Output the (x, y) coordinate of the center of the cell containing the given text.  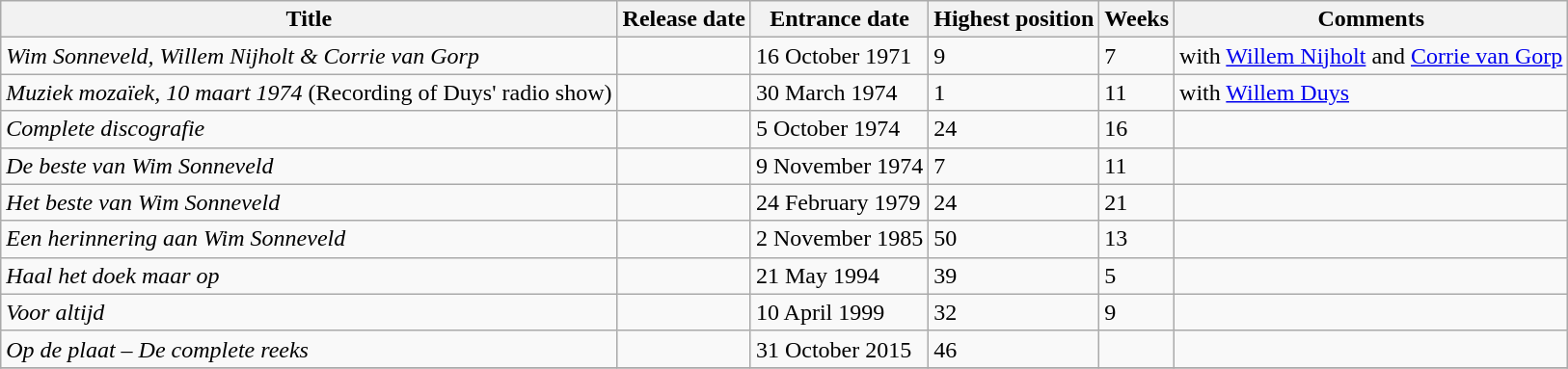
Complete discografie (309, 129)
Release date (684, 19)
21 (1137, 202)
with Willem Nijholt and Corrie van Gorp (1371, 56)
Muziek mozaïek, 10 maart 1974 (Recording of Duys' radio show) (309, 92)
Een herinnering aan Wim Sonneveld (309, 239)
2 November 1985 (839, 239)
Highest position (1014, 19)
Het beste van Wim Sonneveld (309, 202)
24 February 1979 (839, 202)
16 (1137, 129)
Comments (1371, 19)
5 October 1974 (839, 129)
32 (1014, 312)
31 October 2015 (839, 349)
Haal het doek maar op (309, 276)
10 April 1999 (839, 312)
50 (1014, 239)
Weeks (1137, 19)
46 (1014, 349)
5 (1137, 276)
30 March 1974 (839, 92)
21 May 1994 (839, 276)
Op de plaat – De complete reeks (309, 349)
1 (1014, 92)
Wim Sonneveld, Willem Nijholt & Corrie van Gorp (309, 56)
with Willem Duys (1371, 92)
De beste van Wim Sonneveld (309, 166)
Entrance date (839, 19)
13 (1137, 239)
Voor altijd (309, 312)
16 October 1971 (839, 56)
39 (1014, 276)
Title (309, 19)
9 November 1974 (839, 166)
